Search for the cell housing the specified text and yield its [x, y] center coordinate. 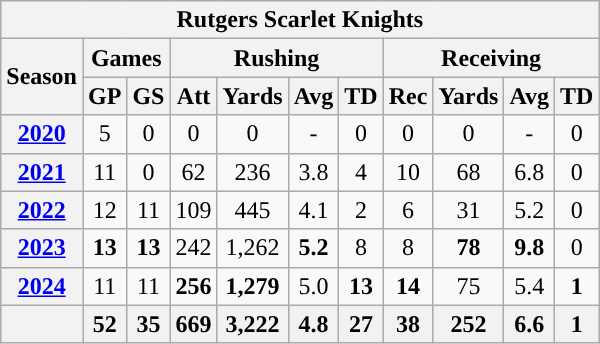
Games [126, 58]
5.4 [530, 286]
9.8 [530, 248]
6.6 [530, 324]
4.8 [314, 324]
6.8 [530, 172]
4 [361, 172]
78 [468, 248]
5.0 [314, 286]
6 [408, 210]
31 [468, 210]
256 [194, 286]
52 [104, 324]
2021 [42, 172]
1,262 [252, 248]
2023 [42, 248]
3,222 [252, 324]
109 [194, 210]
GS [148, 96]
445 [252, 210]
Rutgers Scarlet Knights [300, 20]
3.8 [314, 172]
2024 [42, 286]
38 [408, 324]
Receiving [491, 58]
GP [104, 96]
Att [194, 96]
252 [468, 324]
Rec [408, 96]
Season [42, 77]
10 [408, 172]
669 [194, 324]
35 [148, 324]
68 [468, 172]
1,279 [252, 286]
27 [361, 324]
242 [194, 248]
5 [104, 134]
2022 [42, 210]
14 [408, 286]
2 [361, 210]
75 [468, 286]
62 [194, 172]
12 [104, 210]
236 [252, 172]
4.1 [314, 210]
2020 [42, 134]
Rushing [276, 58]
